Locate the cell with the specified text and output its [X, Y] center coordinate. 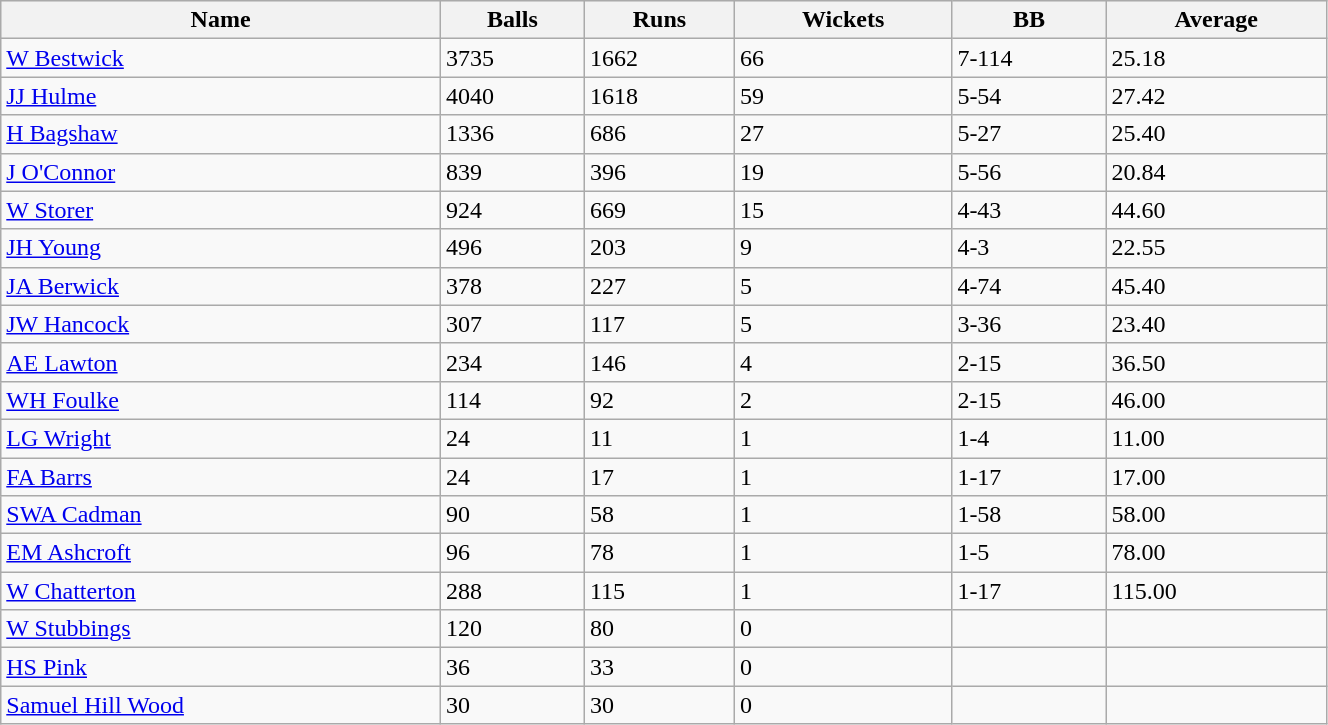
20.84 [1216, 172]
1-4 [1029, 438]
227 [659, 286]
1-5 [1029, 553]
396 [659, 172]
W Storer [221, 210]
11.00 [1216, 438]
4040 [512, 96]
78 [659, 553]
80 [659, 629]
4-43 [1029, 210]
46.00 [1216, 400]
4-74 [1029, 286]
Balls [512, 20]
90 [512, 515]
27 [842, 134]
SWA Cadman [221, 515]
115 [659, 591]
J O'Connor [221, 172]
3-36 [1029, 324]
58 [659, 515]
9 [842, 248]
Samuel Hill Wood [221, 705]
45.40 [1216, 286]
4-3 [1029, 248]
JH Young [221, 248]
1336 [512, 134]
117 [659, 324]
1618 [659, 96]
4 [842, 362]
22.55 [1216, 248]
H Bagshaw [221, 134]
78.00 [1216, 553]
36 [512, 667]
5-27 [1029, 134]
924 [512, 210]
JW Hancock [221, 324]
HS Pink [221, 667]
120 [512, 629]
W Chatterton [221, 591]
5-54 [1029, 96]
203 [659, 248]
96 [512, 553]
FA Barrs [221, 477]
Runs [659, 20]
W Bestwick [221, 58]
Average [1216, 20]
25.18 [1216, 58]
7-114 [1029, 58]
839 [512, 172]
17.00 [1216, 477]
BB [1029, 20]
25.40 [1216, 134]
288 [512, 591]
27.42 [1216, 96]
114 [512, 400]
1-58 [1029, 515]
19 [842, 172]
JA Berwick [221, 286]
Name [221, 20]
378 [512, 286]
669 [659, 210]
WH Foulke [221, 400]
33 [659, 667]
92 [659, 400]
3735 [512, 58]
EM Ashcroft [221, 553]
307 [512, 324]
2 [842, 400]
AE Lawton [221, 362]
66 [842, 58]
58.00 [1216, 515]
36.50 [1216, 362]
59 [842, 96]
1662 [659, 58]
115.00 [1216, 591]
15 [842, 210]
44.60 [1216, 210]
LG Wright [221, 438]
686 [659, 134]
11 [659, 438]
146 [659, 362]
234 [512, 362]
23.40 [1216, 324]
5-56 [1029, 172]
496 [512, 248]
17 [659, 477]
JJ Hulme [221, 96]
W Stubbings [221, 629]
Wickets [842, 20]
